Search for the cell housing the specified text and yield its [x, y] center coordinate. 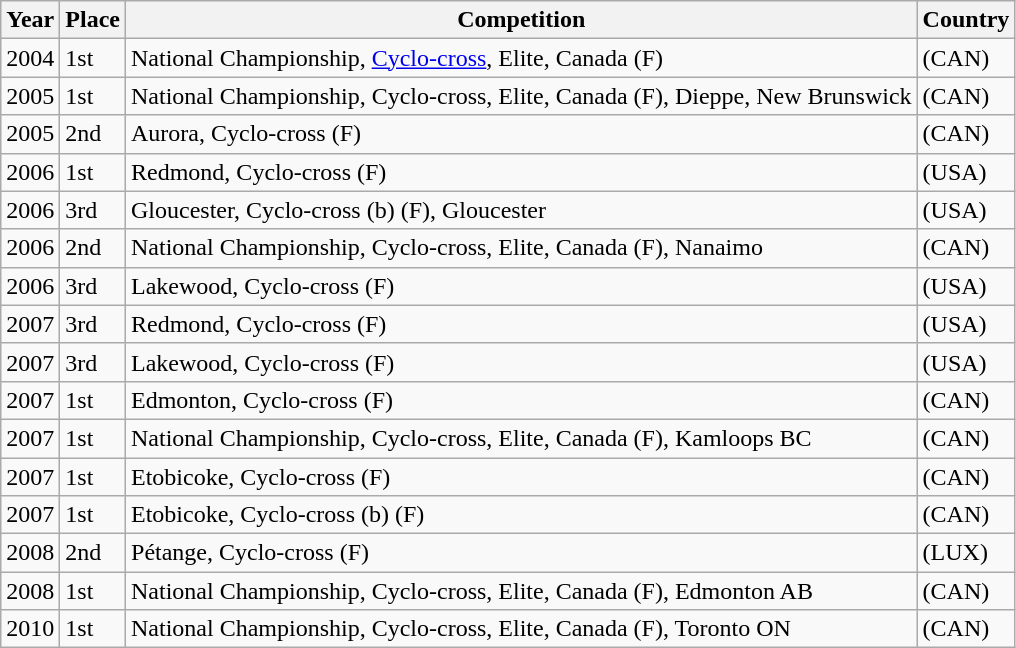
Competition [522, 20]
National Championship, Cyclo-cross, Elite, Canada (F), Kamloops BC [522, 438]
2004 [30, 58]
Pétange, Cyclo-cross (F) [522, 553]
Place [93, 20]
National Championship, Cyclo-cross, Elite, Canada (F), Toronto ON [522, 629]
2010 [30, 629]
Country [966, 20]
National Championship, Cyclo-cross, Elite, Canada (F), Nanaimo [522, 248]
Aurora, Cyclo-cross (F) [522, 134]
National Championship, Cyclo-cross, Elite, Canada (F) [522, 58]
Edmonton, Cyclo-cross (F) [522, 400]
(LUX) [966, 553]
Etobicoke, Cyclo-cross (b) (F) [522, 515]
Gloucester, Cyclo-cross (b) (F), Gloucester [522, 210]
National Championship, Cyclo-cross, Elite, Canada (F), Dieppe, New Brunswick [522, 96]
Year [30, 20]
National Championship, Cyclo-cross, Elite, Canada (F), Edmonton AB [522, 591]
Etobicoke, Cyclo-cross (F) [522, 477]
